From the cell containing the given text, extract its center point as (x, y) coordinate. 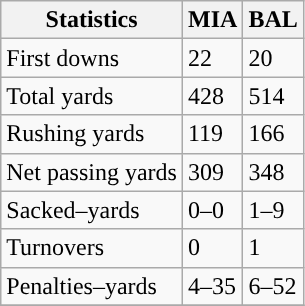
Penalties–yards (92, 286)
166 (273, 134)
514 (273, 96)
First downs (92, 58)
Sacked–yards (92, 210)
4–35 (212, 286)
0 (212, 248)
1–9 (273, 210)
309 (212, 172)
Rushing yards (92, 134)
Turnovers (92, 248)
Net passing yards (92, 172)
MIA (212, 20)
Statistics (92, 20)
119 (212, 134)
Total yards (92, 96)
22 (212, 58)
20 (273, 58)
6–52 (273, 286)
428 (212, 96)
0–0 (212, 210)
1 (273, 248)
348 (273, 172)
BAL (273, 20)
